Detect which cell encompasses the target text, then output its (X, Y) center coordinate. 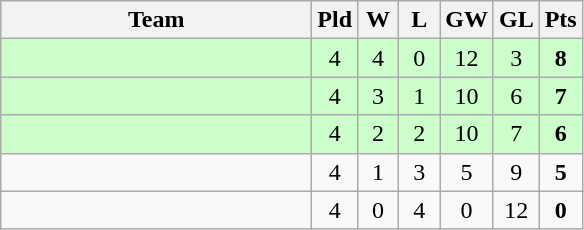
Pld (335, 20)
GL (516, 20)
Pts (560, 20)
9 (516, 172)
Team (156, 20)
8 (560, 58)
W (378, 20)
L (420, 20)
GW (467, 20)
